Return the (x, y) coordinate for the center point of the cell that contains the specified text.  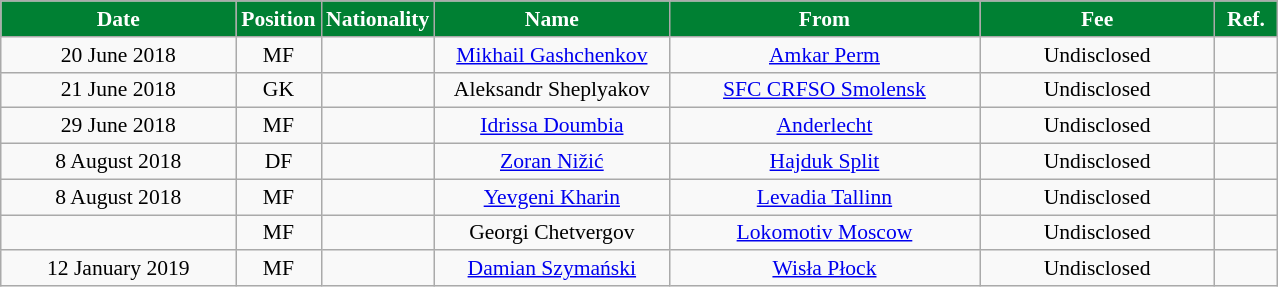
Date (118, 19)
Nationality (378, 19)
SFC CRFSO Smolensk (824, 90)
DF (278, 162)
Aleksandr Sheplyakov (552, 90)
Fee (1098, 19)
20 June 2018 (118, 55)
GK (278, 90)
Amkar Perm (824, 55)
Georgi Chetvergov (552, 233)
Zoran Nižić (552, 162)
21 June 2018 (118, 90)
Name (552, 19)
Mikhail Gashchenkov (552, 55)
Anderlecht (824, 126)
Levadia Tallinn (824, 197)
Ref. (1246, 19)
From (824, 19)
29 June 2018 (118, 126)
Position (278, 19)
Hajduk Split (824, 162)
Damian Szymański (552, 269)
Lokomotiv Moscow (824, 233)
12 January 2019 (118, 269)
Idrissa Doumbia (552, 126)
Yevgeni Kharin (552, 197)
Wisła Płock (824, 269)
